Capture the cell that displays the provided text and extract its (x, y) central coordinate. 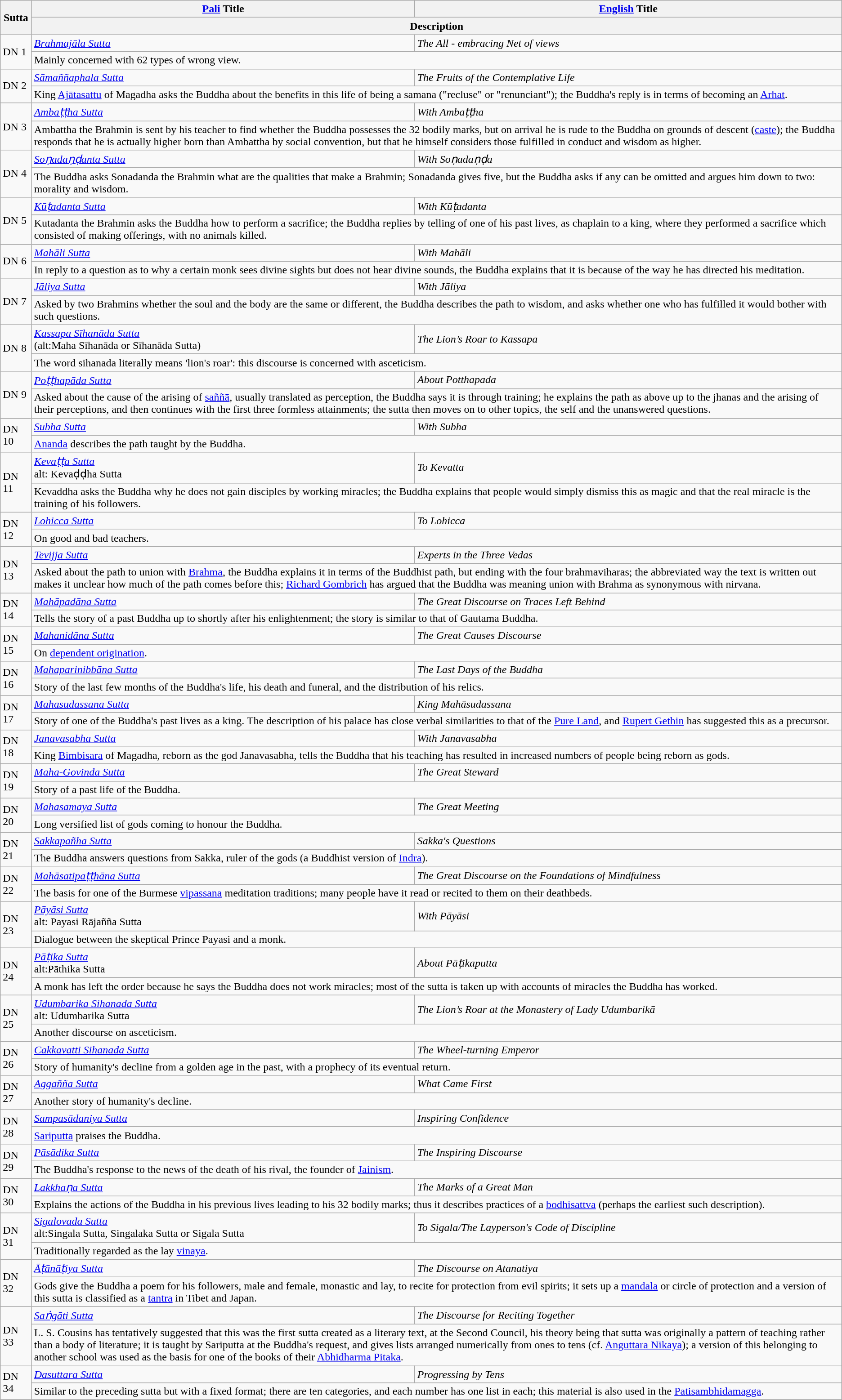
Āṭānāṭiya Sutta (223, 1268)
DN 33 (16, 1336)
Pāsādika Sutta (223, 1152)
Subha Sutta (223, 427)
With Mahāli (628, 253)
To Lohicca (628, 521)
Mahanidāna Sutta (223, 636)
Saṅgāti Sutta (223, 1315)
The Discourse on Atanatiya (628, 1268)
The word sihanada literally means 'lion's roar': this discourse is concerned with asceticism. (436, 362)
The Lion’s Roar at the Monastery of Lady Udumbarikā (628, 1010)
Ambaṭṭha Sutta (223, 112)
Mahāpadāna Sutta (223, 601)
The Discourse for Reciting Together (628, 1315)
DN 16 (16, 678)
Maha-Govinda Sutta (223, 772)
DN 34 (16, 1383)
DN 24 (16, 971)
With Subha (628, 427)
With Pāyāsi (628, 916)
DN 5 (16, 220)
Kūṭadanta Sutta (223, 206)
With Kūṭadanta (628, 206)
Mahāli Sutta (223, 253)
DN 2 (16, 86)
Sakkapañha Sutta (223, 841)
DN 7 (16, 301)
DN 27 (16, 1092)
The Great Steward (628, 772)
With Jāliya (628, 287)
Mainly concerned with 62 types of wrong view. (436, 60)
DN 12 (16, 529)
Janavasabha Sutta (223, 738)
DN 29 (16, 1161)
Lakkhaṇa Sutta (223, 1187)
Inspiring Confidence (628, 1118)
DN 4 (16, 174)
DN 17 (16, 713)
The Great Causes Discourse (628, 636)
King Mahāsudassana (628, 704)
Kevaṭṭa Sutta alt: Kevaḍḍha Sutta (223, 468)
Sampasādaniya Sutta (223, 1118)
The Buddha answers questions from Sakka, ruler of the gods (a Buddhist version of Indra). (436, 858)
DN 8 (16, 348)
The Wheel-turning Emperor (628, 1050)
DN 13 (16, 569)
Sariputta praises the Buddha. (436, 1135)
Aggañña Sutta (223, 1084)
DN 25 (16, 1018)
DN 18 (16, 747)
Sakka's Questions (628, 841)
DN 20 (16, 815)
Story of humanity's decline from a golden age in the past, with a prophecy of its eventual return. (436, 1067)
The Great Meeting (628, 807)
DN 21 (16, 849)
The Last Days of the Buddha (628, 670)
About Potthapada (628, 380)
To Sigala/The Layperson's Code of Discipline (628, 1227)
The All - embracing Net of views (628, 43)
DN 1 (16, 52)
Brahmajāla Sutta (223, 43)
The Inspiring Discourse (628, 1152)
DN 28 (16, 1127)
DN 22 (16, 884)
Mahaparinibbāna Sutta (223, 670)
Experts in the Three Vedas (628, 555)
Ananda describes the path taught by the Buddha. (436, 444)
DN 26 (16, 1058)
The Great Discourse on Traces Left Behind (628, 601)
With Janavasabha (628, 738)
To Kevatta (628, 468)
Mahasudassana Sutta (223, 704)
Mahasamaya Sutta (223, 807)
Dasuttara Sutta (223, 1374)
Progressing by Tens (628, 1374)
Udumbarika Sihanada Sutta alt: Udumbarika Sutta (223, 1010)
With Soṇadaṇḍa (628, 159)
DN 15 (16, 644)
Traditionally regarded as the lay vinaya. (436, 1251)
Long versified list of gods coming to honour the Buddha. (436, 824)
Pāṭika Sutta alt:Pāthika Sutta (223, 963)
About Pāṭikaputta (628, 963)
The basis for one of the Burmese vipassana meditation traditions; many people have it read or recited to them on their deathbeds. (436, 893)
DN 23 (16, 924)
The Great Discourse on the Foundations of Mindfulness (628, 876)
Cakkavatti Sihanada Sutta (223, 1050)
Another discourse on asceticism. (436, 1033)
Kassapa Sīhanāda Sutta (alt:Maha Sīhanāda or Sīhanāda Sutta) (223, 339)
Pāyāsi Sutta alt: Payasi Rājañña Sutta (223, 916)
Story of a past life of the Buddha. (436, 789)
Tevijja Sutta (223, 555)
On dependent origination. (436, 653)
DN 14 (16, 610)
The Fruits of the Contemplative Life (628, 77)
Lohicca Sutta (223, 521)
DN 10 (16, 435)
Description (436, 26)
Jāliya Sutta (223, 287)
Sāmaññaphala Sutta (223, 77)
DN 3 (16, 127)
The Marks of a Great Man (628, 1187)
DN 9 (16, 395)
DN 11 (16, 482)
Sigalovada Sutta alt:Singala Sutta, Singalaka Sutta or Sigala Sutta (223, 1227)
Another story of humanity's decline. (436, 1101)
Story of the last few months of the Buddha's life, his death and funeral, and the distribution of his relics. (436, 687)
Pali Title (223, 9)
DN 30 (16, 1195)
DN 32 (16, 1283)
Sutta (16, 18)
What Came First (628, 1084)
Mahāsatipaṭṭhāna Sutta (223, 876)
The Lion’s Roar to Kassapa (628, 339)
Dialogue between the skeptical Prince Payasi and a monk. (436, 939)
On good and bad teachers. (436, 538)
With Ambaṭṭha (628, 112)
Poṭṭhapāda Sutta (223, 380)
DN 31 (16, 1236)
Soṇadaṇḍanta Sutta (223, 159)
DN 19 (16, 781)
English Title (628, 9)
DN 6 (16, 261)
Tells the story of a past Buddha up to shortly after his enlightenment; the story is similar to that of Gautama Buddha. (436, 619)
The Buddha's response to the news of the death of his rival, the founder of Jainism. (436, 1169)
